Search for the cell housing the specified text and yield its [X, Y] center coordinate. 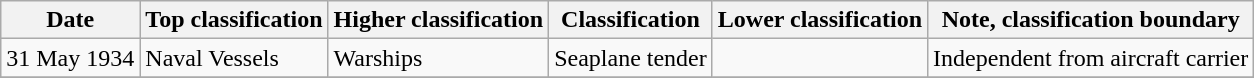
Lower classification [820, 20]
Higher classification [438, 20]
Top classification [234, 20]
Warships [438, 58]
31 May 1934 [70, 58]
Naval Vessels [234, 58]
Seaplane tender [631, 58]
Classification [631, 20]
Independent from aircraft carrier [1091, 58]
Note, classification boundary [1091, 20]
Date [70, 20]
